Search for the cell housing the specified text and yield its [x, y] center coordinate. 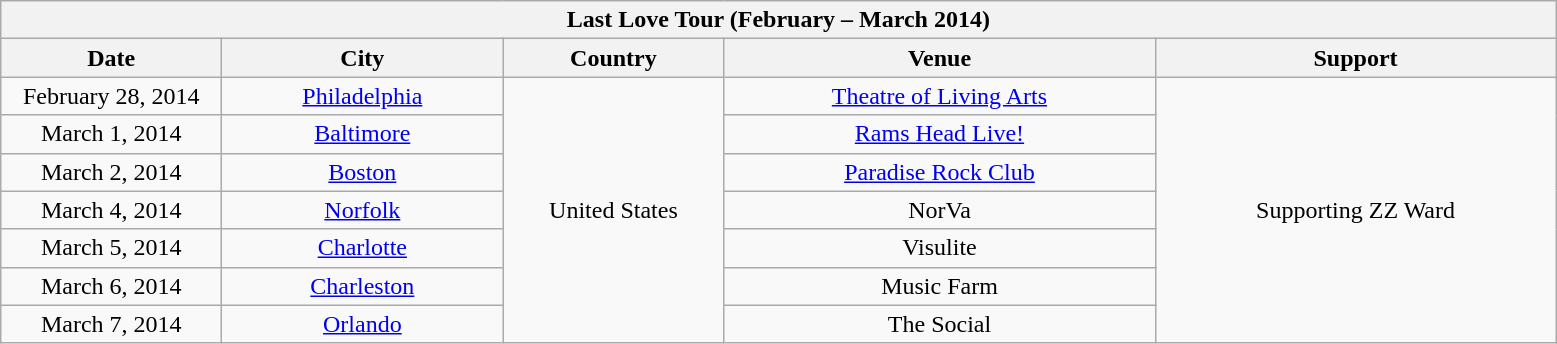
Music Farm [940, 286]
Theatre of Living Arts [940, 96]
March 2, 2014 [112, 172]
NorVa [940, 210]
Baltimore [362, 134]
The Social [940, 324]
Charleston [362, 286]
Boston [362, 172]
Supporting ZZ Ward [1356, 210]
Support [1356, 58]
Country [614, 58]
Charlotte [362, 248]
United States [614, 210]
March 6, 2014 [112, 286]
Last Love Tour (February – March 2014) [778, 20]
March 5, 2014 [112, 248]
City [362, 58]
March 4, 2014 [112, 210]
Paradise Rock Club [940, 172]
Rams Head Live! [940, 134]
Philadelphia [362, 96]
March 7, 2014 [112, 324]
Venue [940, 58]
Orlando [362, 324]
Visulite [940, 248]
March 1, 2014 [112, 134]
February 28, 2014 [112, 96]
Date [112, 58]
Norfolk [362, 210]
